Extract the (x, y) coordinate from the center of the cell holding the provided text.  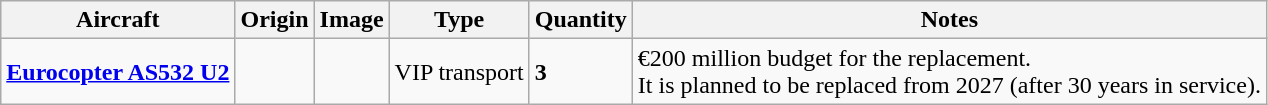
VIP transport (459, 72)
Aircraft (118, 20)
€200 million budget for the replacement.It is planned to be replaced from 2027 (after 30 years in service). (949, 72)
Origin (274, 20)
3 (580, 72)
Eurocopter AS532 U2 (118, 72)
Type (459, 20)
Quantity (580, 20)
Notes (949, 20)
Image (352, 20)
